Scan for the cell matching the given text and deliver its [x, y] coordinate at center. 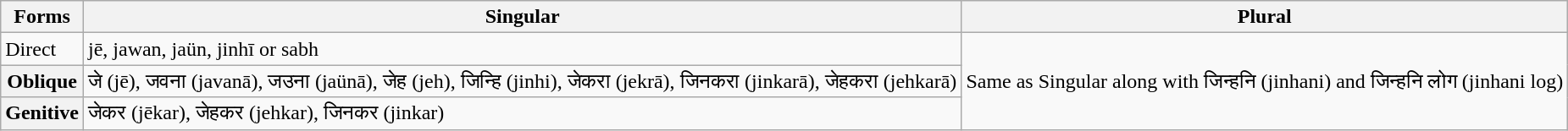
Plural [1265, 17]
जेकर (jēkar), जेहकर (jehkar), जिनकर (jinkar) [522, 113]
Oblique [42, 81]
Genitive [42, 113]
Singular [522, 17]
Same as Singular along with जिन्हनि (jinhani) and जिन्हनि लोग (jinhani log) [1265, 81]
जे (jē), जवना (javanā), जउना (jaünā), जेह (jeh), जिन्हि (jinhi), जेकरा (jekrā), जिनकरा (jinkarā), जेहकरा (jehkarā) [522, 81]
jē, jawan, jaün, jinhī or sabh [522, 49]
Direct [42, 49]
Forms [42, 17]
